Return (x, y) of the center of cell containing provided text 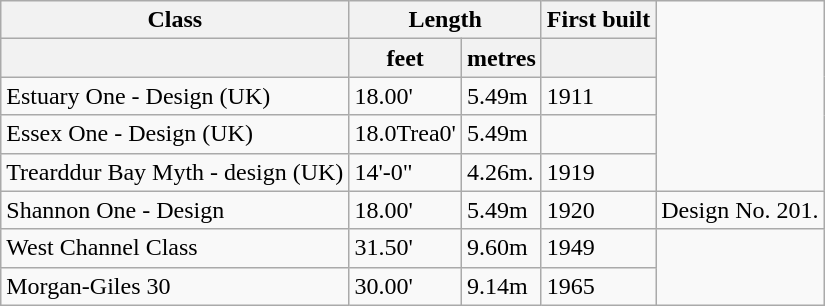
West Channel Class (175, 248)
14'-0" (405, 172)
Estuary One - Design (UK) (175, 96)
First built (598, 20)
9.60m (501, 248)
1920 (598, 210)
4.26m. (501, 172)
Length (445, 20)
metres (501, 58)
9.14m (501, 286)
Class (175, 20)
Morgan-Giles 30 (175, 286)
18.0Trea0' (405, 134)
1965 (598, 286)
1919 (598, 172)
feet (405, 58)
1911 (598, 96)
31.50' (405, 248)
30.00' (405, 286)
Design No. 201. (740, 210)
1949 (598, 248)
Shannon One - Design (175, 210)
Trearddur Bay Myth - design (UK) (175, 172)
Essex One - Design (UK) (175, 134)
